From the cell containing the given text, extract its center point as [X, Y] coordinate. 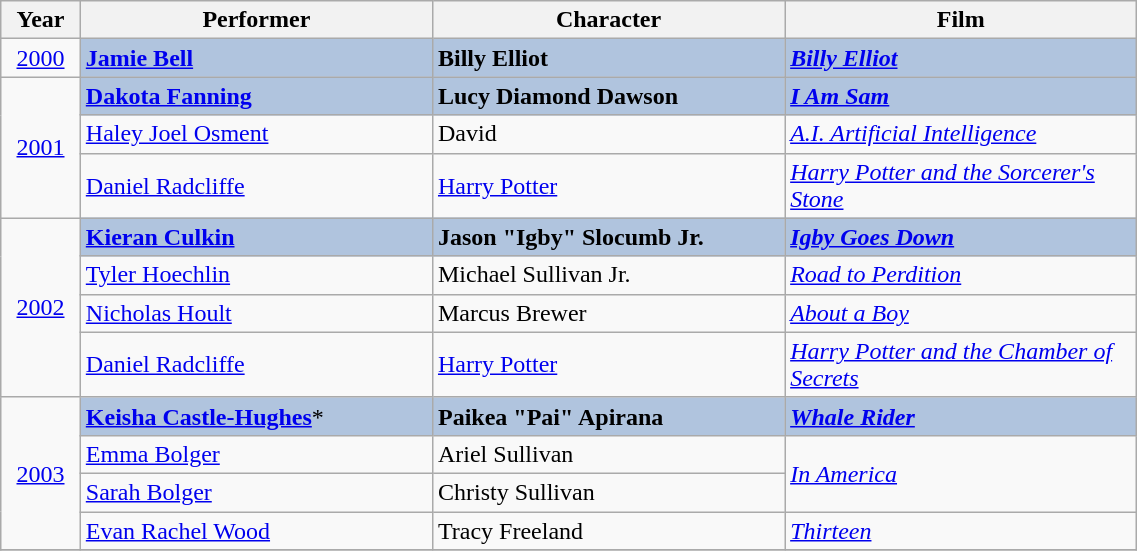
Keisha Castle-Hughes* [256, 416]
Dakota Fanning [256, 96]
Whale Rider [961, 416]
Harry Potter and the Sorcerer's Stone [961, 186]
A.I. Artificial Intelligence [961, 134]
Lucy Diamond Dawson [608, 96]
Film [961, 20]
I Am Sam [961, 96]
About a Boy [961, 313]
Marcus Brewer [608, 313]
David [608, 134]
Kieran Culkin [256, 237]
Evan Rachel Wood [256, 531]
Jason "Igby" Slocumb Jr. [608, 237]
Michael Sullivan Jr. [608, 275]
Sarah Bolger [256, 492]
Paikea "Pai" Apirana [608, 416]
Igby Goes Down [961, 237]
2003 [41, 473]
Performer [256, 20]
Emma Bolger [256, 454]
2001 [41, 148]
Tyler Hoechlin [256, 275]
Thirteen [961, 531]
Character [608, 20]
Nicholas Hoult [256, 313]
Harry Potter and the Chamber of Secrets [961, 364]
Road to Perdition [961, 275]
Christy Sullivan [608, 492]
Haley Joel Osment [256, 134]
Ariel Sullivan [608, 454]
Jamie Bell [256, 58]
Year [41, 20]
2002 [41, 308]
Tracy Freeland [608, 531]
In America [961, 473]
2000 [41, 58]
